Search for the cell housing the specified text and yield its (X, Y) center coordinate. 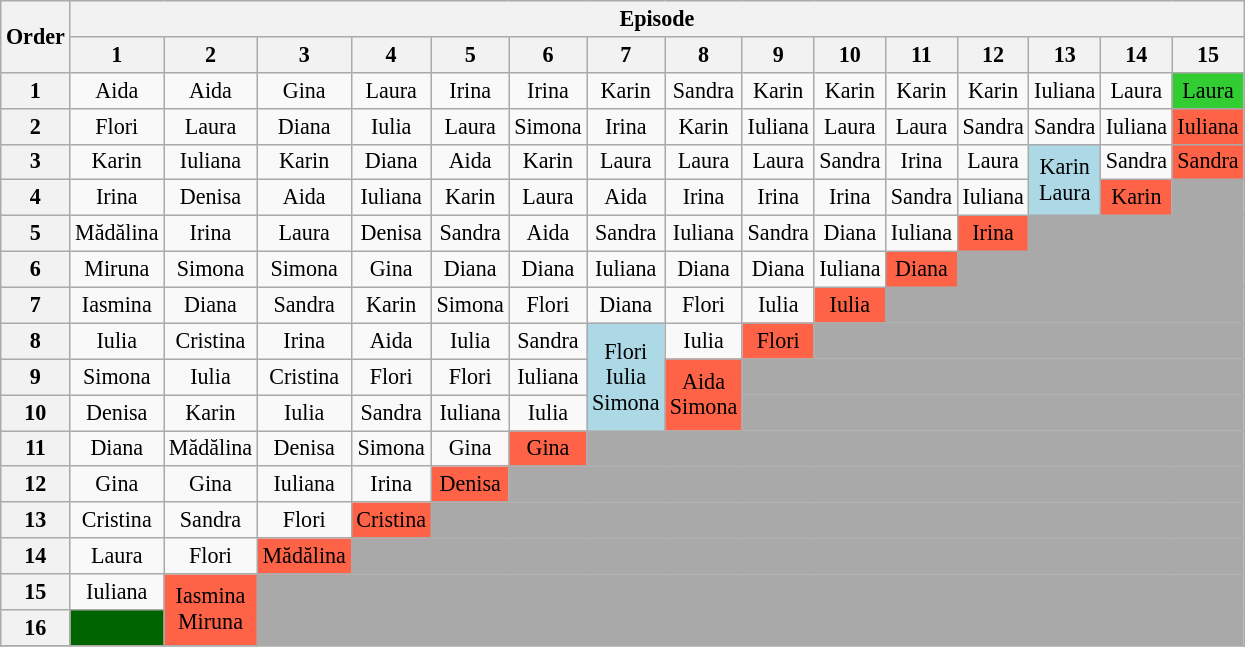
16 (36, 627)
Iasmina (117, 305)
KarinLaura (1065, 180)
Miruna (117, 269)
FloriIuliaSimona (626, 376)
AidaSimona (704, 395)
Order (36, 36)
Episode (657, 18)
IasminaMiruna (211, 609)
